Detect which cell encompasses the target text, then output its [X, Y] center coordinate. 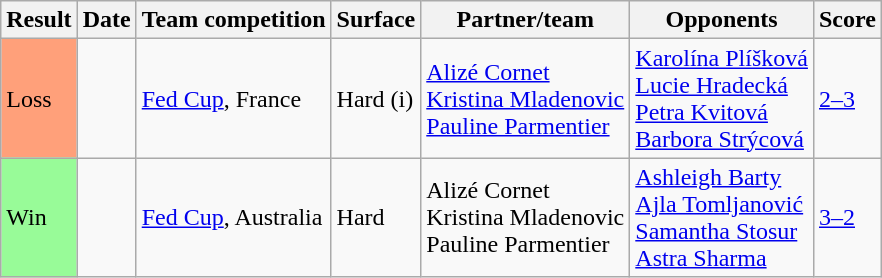
Surface [376, 20]
Score [847, 20]
Result [39, 20]
Win [39, 218]
Team competition [234, 20]
Loss [39, 98]
Fed Cup, Australia [234, 218]
Hard [376, 218]
Opponents [722, 20]
2–3 [847, 98]
Ashleigh Barty Ajla Tomljanović Samantha Stosur Astra Sharma [722, 218]
Karolína Plíšková Lucie Hradecká Petra Kvitová Barbora Strýcová [722, 98]
Hard (i) [376, 98]
Date [106, 20]
Fed Cup, France [234, 98]
3–2 [847, 218]
Partner/team [526, 20]
